Capture the cell that displays the provided text and extract its (X, Y) central coordinate. 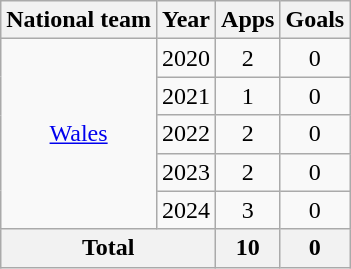
1 (248, 96)
2020 (186, 58)
Apps (248, 20)
2022 (186, 134)
2024 (186, 210)
Wales (79, 134)
2023 (186, 172)
Total (108, 248)
10 (248, 248)
2021 (186, 96)
Year (186, 20)
National team (79, 20)
3 (248, 210)
Goals (315, 20)
